Find where the given text appears and provide that cell's center as (x, y) coordinate. 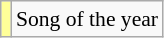
Song of the year (87, 19)
